Return [X, Y] of the center of cell containing provided text 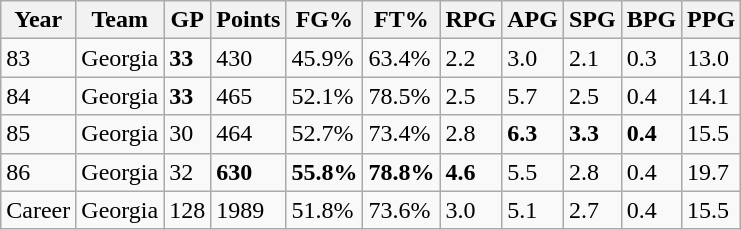
4.6 [471, 172]
RPG [471, 20]
Career [38, 210]
52.1% [324, 96]
0.3 [651, 58]
465 [248, 96]
5.7 [533, 96]
Team [120, 20]
45.9% [324, 58]
73.6% [402, 210]
78.5% [402, 96]
2.2 [471, 58]
2.7 [592, 210]
52.7% [324, 134]
13.0 [712, 58]
5.5 [533, 172]
GP [188, 20]
630 [248, 172]
430 [248, 58]
85 [38, 134]
51.8% [324, 210]
2.1 [592, 58]
63.4% [402, 58]
1989 [248, 210]
BPG [651, 20]
30 [188, 134]
32 [188, 172]
84 [38, 96]
FG% [324, 20]
APG [533, 20]
464 [248, 134]
14.1 [712, 96]
78.8% [402, 172]
5.1 [533, 210]
Year [38, 20]
55.8% [324, 172]
6.3 [533, 134]
PPG [712, 20]
86 [38, 172]
83 [38, 58]
3.3 [592, 134]
73.4% [402, 134]
FT% [402, 20]
Points [248, 20]
SPG [592, 20]
19.7 [712, 172]
128 [188, 210]
